Provide the [X, Y] coordinate of the cell's center where the given text is located.  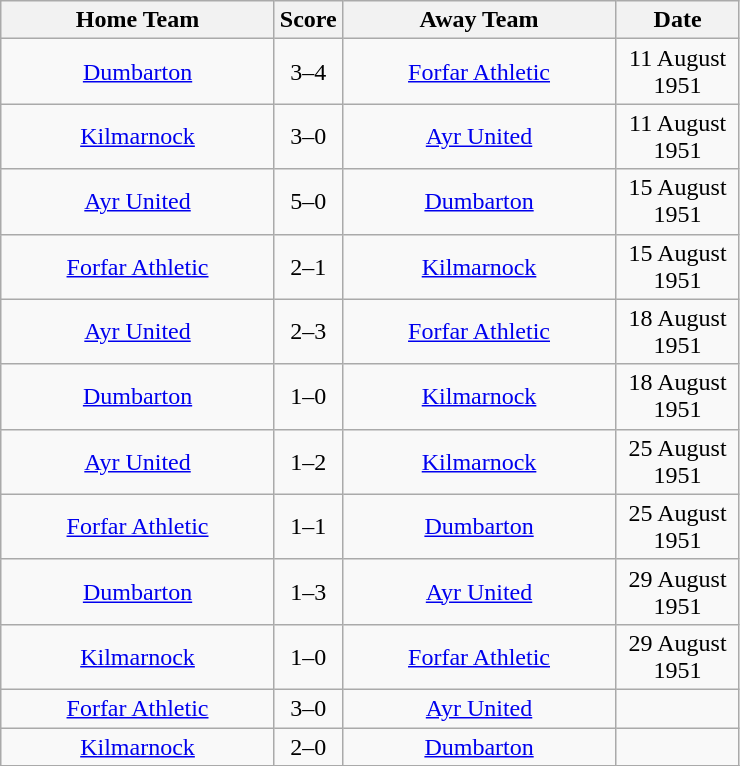
5–0 [308, 202]
Date [678, 20]
1–2 [308, 462]
3–4 [308, 72]
Home Team [138, 20]
1–3 [308, 592]
Away Team [479, 20]
2–3 [308, 332]
2–1 [308, 266]
2–0 [308, 747]
1–1 [308, 526]
Score [308, 20]
